Locate the cell with the specified text and output its [x, y] center coordinate. 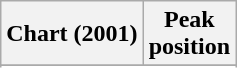
Peakposition [189, 34]
Chart (2001) [72, 34]
